For the text-containing cell, return its midpoint in (x, y) coordinate format. 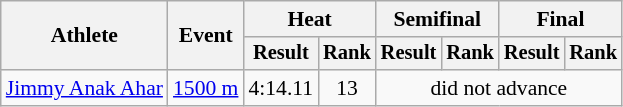
Heat (309, 19)
Jimmy Anak Ahar (84, 88)
4:14.11 (280, 88)
13 (347, 88)
Event (206, 36)
Athlete (84, 36)
did not advance (499, 88)
Semifinal (438, 19)
Final (560, 19)
1500 m (206, 88)
